Pinpoint the cell where the given text exists, returning its [x, y] midpoint coordinate. 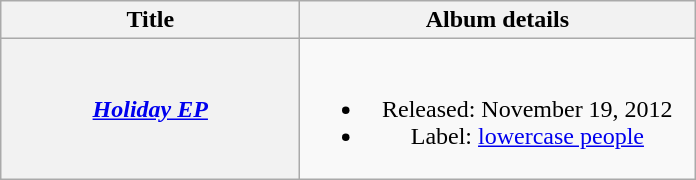
Title [150, 20]
Released: November 19, 2012Label: lowercase people [498, 109]
Holiday EP [150, 109]
Album details [498, 20]
